Pinpoint the cell where the given text exists, returning its [x, y] midpoint coordinate. 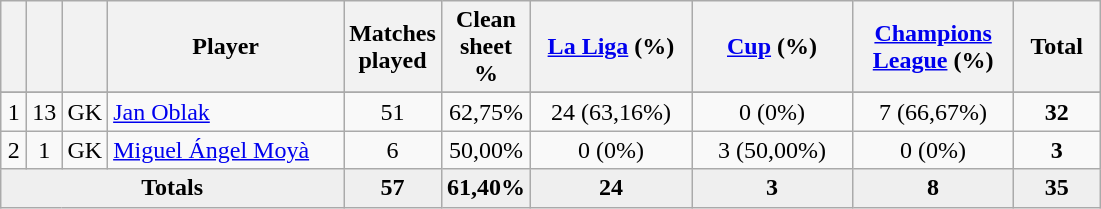
Miguel Ángel Moyà [226, 150]
Champions League (%) [934, 47]
35 [1057, 188]
6 [393, 150]
24 (63,16%) [610, 112]
Jan Oblak [226, 112]
51 [393, 112]
3 (50,00%) [772, 150]
Cup (%) [772, 47]
Matches played [393, 47]
24 [610, 188]
57 [393, 188]
50,00% [486, 150]
2 [14, 150]
13 [44, 112]
Player [226, 47]
Totals [172, 188]
Total [1057, 47]
61,40% [486, 188]
62,75% [486, 112]
Clean sheet % [486, 47]
La Liga (%) [610, 47]
8 [934, 188]
32 [1057, 112]
7 (66,67%) [934, 112]
